Extract the (X, Y) coordinate from the center of the cell holding the provided text.  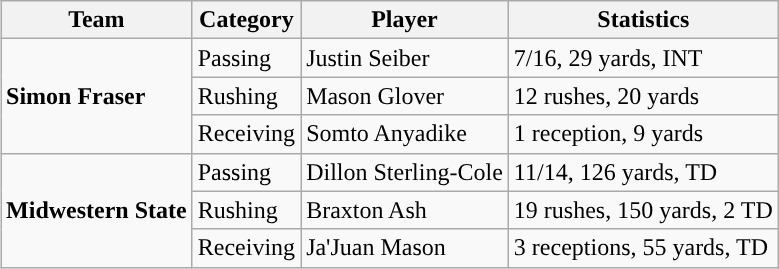
1 reception, 9 yards (643, 134)
Dillon Sterling-Cole (405, 172)
Ja'Juan Mason (405, 248)
12 rushes, 20 yards (643, 96)
11/14, 126 yards, TD (643, 172)
Player (405, 20)
Category (246, 20)
Team (97, 20)
3 receptions, 55 yards, TD (643, 248)
Mason Glover (405, 96)
Statistics (643, 20)
Justin Seiber (405, 58)
Simon Fraser (97, 96)
Midwestern State (97, 210)
Somto Anyadike (405, 134)
19 rushes, 150 yards, 2 TD (643, 210)
Braxton Ash (405, 210)
7/16, 29 yards, INT (643, 58)
